Provide the (X, Y) coordinate of the cell's center where the given text is located.  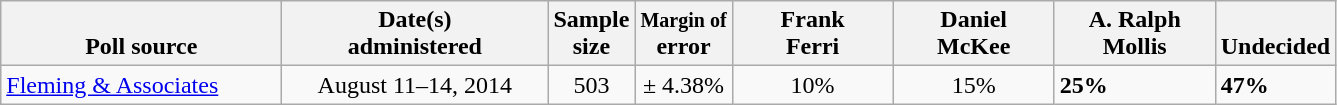
DanielMcKee (974, 34)
Fleming & Associates (142, 85)
FrankFerri (812, 34)
Undecided (1275, 34)
15% (974, 85)
August 11–14, 2014 (415, 85)
10% (812, 85)
Date(s)administered (415, 34)
47% (1275, 85)
25% (1134, 85)
Margin oferror (684, 34)
Poll source (142, 34)
A. RalphMollis (1134, 34)
± 4.38% (684, 85)
503 (592, 85)
Samplesize (592, 34)
